Output the (X, Y) coordinate of the center of the cell containing the given text.  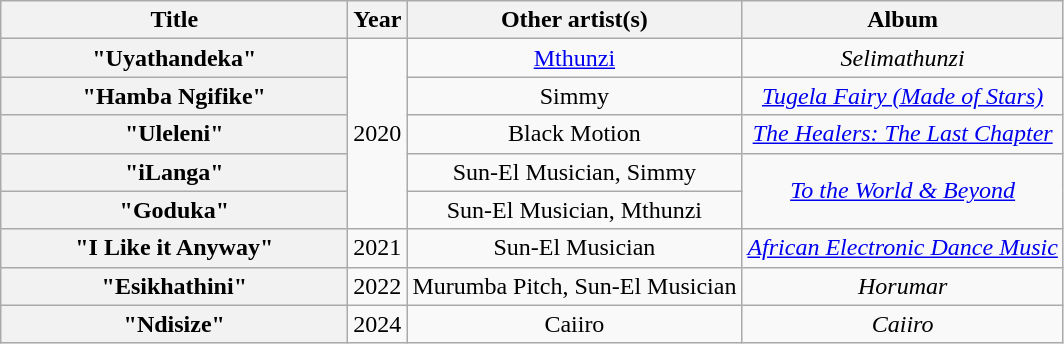
2022 (378, 286)
"iLanga" (174, 172)
2024 (378, 324)
Year (378, 20)
Sun-El Musician, Simmy (574, 172)
2020 (378, 134)
"Uyathandeka" (174, 58)
Title (174, 20)
Horumar (902, 286)
Black Motion (574, 134)
"Hamba Ngifike" (174, 96)
Sun-El Musician (574, 248)
"Ndisize" (174, 324)
Mthunzi (574, 58)
The Healers: The Last Chapter (902, 134)
Sun-El Musician, Mthunzi (574, 210)
Simmy (574, 96)
2021 (378, 248)
Other artist(s) (574, 20)
To the World & Beyond (902, 191)
"I Like it Anyway" (174, 248)
"Goduka" (174, 210)
Murumba Pitch, Sun-El Musician (574, 286)
Album (902, 20)
"Esikhathini" (174, 286)
"Uleleni" (174, 134)
African Electronic Dance Music (902, 248)
Tugela Fairy (Made of Stars) (902, 96)
Selimathunzi (902, 58)
